Return the (X, Y) coordinate for the center point of the cell that contains the specified text.  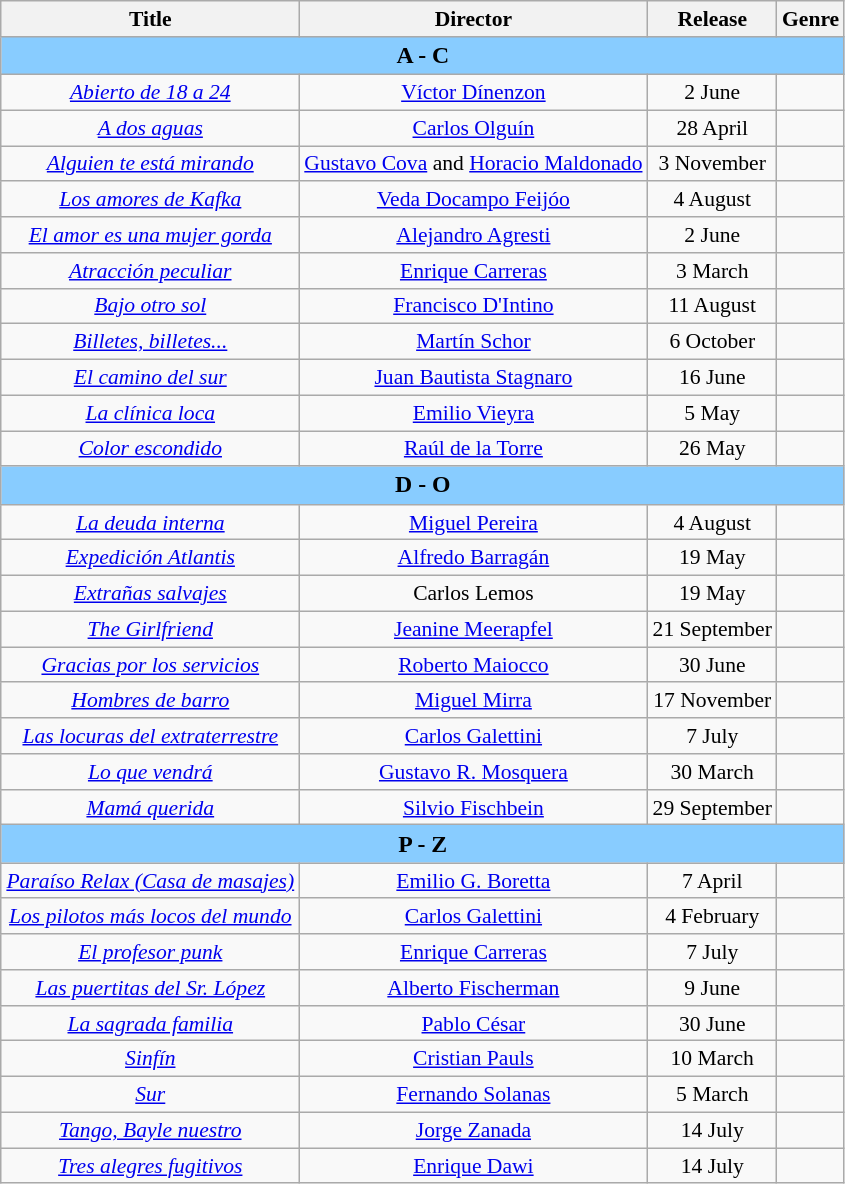
3 November (712, 164)
5 May (712, 413)
17 November (712, 701)
3 March (712, 271)
Carlos Olguín (473, 128)
Francisco D'Intino (473, 306)
16 June (712, 378)
Alfredo Barragán (473, 558)
Color escondido (150, 449)
Emilio G. Boretta (473, 881)
11 August (712, 306)
Genre (810, 19)
4 February (712, 917)
El profesor punk (150, 952)
6 October (712, 342)
Juan Bautista Stagnaro (473, 378)
Roberto Maiocco (473, 665)
Pablo César (473, 1024)
The Girlfriend (150, 629)
Release (712, 19)
Silvio Fischbein (473, 808)
El camino del sur (150, 378)
Cristian Pauls (473, 1059)
Atracción peculiar (150, 271)
Sur (150, 1095)
Las puertitas del Sr. López (150, 988)
Gustavo Cova and Horacio Maldonado (473, 164)
Director (473, 19)
Gustavo R. Mosquera (473, 772)
Bajo otro sol (150, 306)
Hombres de barro (150, 701)
21 September (712, 629)
Gracias por los servicios (150, 665)
28 April (712, 128)
Alejandro Agresti (473, 235)
Expedición Atlantis (150, 558)
Los amores de Kafka (150, 200)
Los pilotos más locos del mundo (150, 917)
Martín Schor (473, 342)
Emilio Vieyra (473, 413)
La clínica loca (150, 413)
7 April (712, 881)
El amor es una mujer gorda (150, 235)
Carlos Lemos (473, 594)
P - Z (422, 844)
Enrique Dawi (473, 1166)
Title (150, 19)
29 September (712, 808)
Abierto de 18 a 24 (150, 93)
La sagrada familia (150, 1024)
Jorge Zanada (473, 1131)
Alberto Fischerman (473, 988)
Víctor Dínenzon (473, 93)
Jeanine Meerapfel (473, 629)
Fernando Solanas (473, 1095)
30 March (712, 772)
Tango, Bayle nuestro (150, 1131)
A dos aguas (150, 128)
Extrañas salvajes (150, 594)
Alguien te está mirando (150, 164)
Miguel Mirra (473, 701)
Paraíso Relax (Casa de masajes) (150, 881)
D - O (422, 486)
Tres alegres fugitivos (150, 1166)
Mamá querida (150, 808)
A - C (422, 56)
Sinfín (150, 1059)
La deuda interna (150, 523)
Las locuras del extraterrestre (150, 736)
Billetes, billetes... (150, 342)
9 June (712, 988)
Raúl de la Torre (473, 449)
Lo que vendrá (150, 772)
Miguel Pereira (473, 523)
Veda Docampo Feijóo (473, 200)
5 March (712, 1095)
26 May (712, 449)
10 March (712, 1059)
